Detect which cell encompasses the target text, then output its (X, Y) center coordinate. 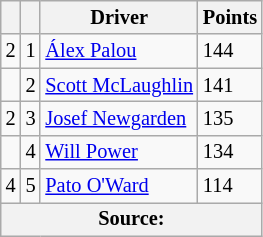
141 (230, 85)
Points (230, 17)
1 (31, 51)
Driver (118, 17)
Josef Newgarden (118, 118)
Scott McLaughlin (118, 85)
134 (230, 152)
Will Power (118, 152)
114 (230, 186)
144 (230, 51)
Álex Palou (118, 51)
135 (230, 118)
5 (31, 186)
Source: (132, 219)
3 (31, 118)
Pato O'Ward (118, 186)
